Search for the cell housing the specified text and yield its (X, Y) center coordinate. 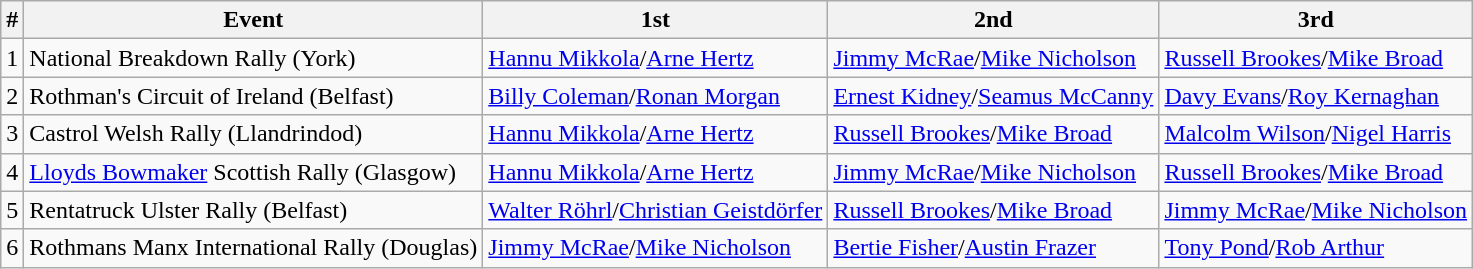
1 (12, 58)
Rothmans Manx International Rally (Douglas) (254, 248)
1st (656, 20)
6 (12, 248)
Bertie Fisher/Austin Frazer (994, 248)
National Breakdown Rally (York) (254, 58)
Lloyds Bowmaker Scottish Rally (Glasgow) (254, 172)
Ernest Kidney/Seamus McCanny (994, 96)
2nd (994, 20)
2 (12, 96)
5 (12, 210)
Davy Evans/Roy Kernaghan (1316, 96)
Walter Röhrl/Christian Geistdörfer (656, 210)
Malcolm Wilson/Nigel Harris (1316, 134)
Castrol Welsh Rally (Llandrindod) (254, 134)
4 (12, 172)
Rentatruck Ulster Rally (Belfast) (254, 210)
3 (12, 134)
# (12, 20)
Billy Coleman/Ronan Morgan (656, 96)
Rothman's Circuit of Ireland (Belfast) (254, 96)
3rd (1316, 20)
Tony Pond/Rob Arthur (1316, 248)
Event (254, 20)
